Capture the cell that displays the provided text and extract its [X, Y] central coordinate. 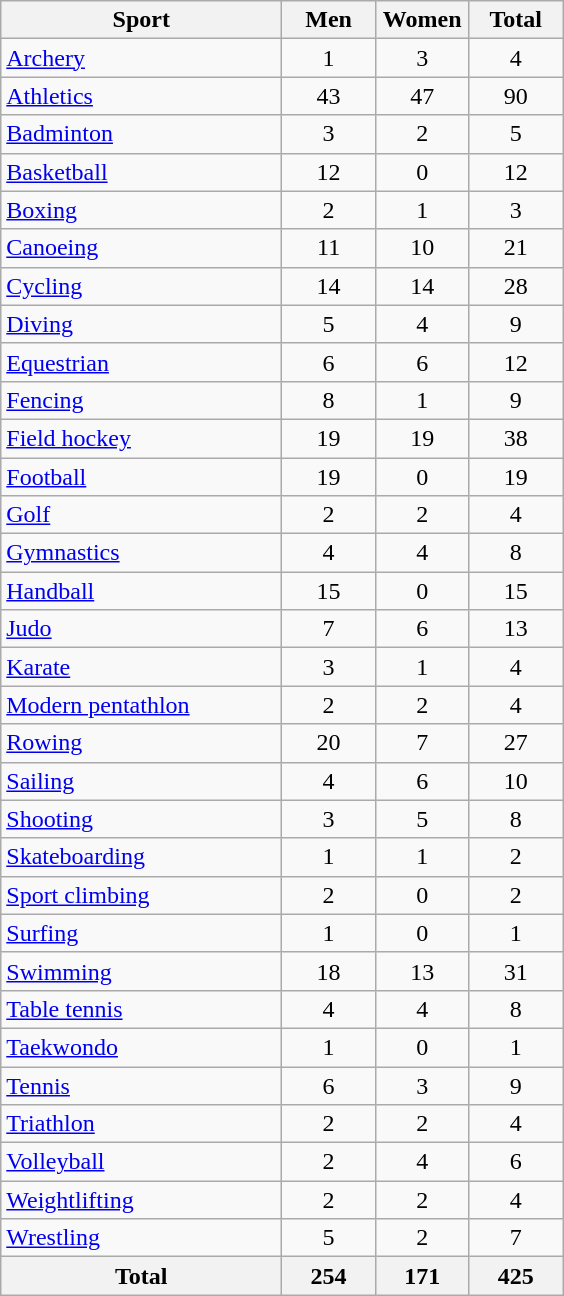
Basketball [142, 172]
28 [516, 286]
Sport [142, 20]
Cycling [142, 286]
Boxing [142, 210]
425 [516, 1276]
Equestrian [142, 362]
Shooting [142, 819]
171 [422, 1276]
47 [422, 96]
Field hockey [142, 438]
21 [516, 248]
38 [516, 438]
11 [329, 248]
Taekwondo [142, 1047]
Football [142, 477]
Fencing [142, 400]
27 [516, 743]
Sailing [142, 781]
Handball [142, 591]
20 [329, 743]
Swimming [142, 971]
Skateboarding [142, 857]
Athletics [142, 96]
Modern pentathlon [142, 705]
Wrestling [142, 1238]
Women [422, 20]
Diving [142, 324]
90 [516, 96]
Weightlifting [142, 1200]
Table tennis [142, 1009]
Badminton [142, 134]
43 [329, 96]
Judo [142, 629]
Tennis [142, 1085]
Golf [142, 515]
Volleyball [142, 1162]
Surfing [142, 933]
Canoeing [142, 248]
Gymnastics [142, 553]
Men [329, 20]
18 [329, 971]
Sport climbing [142, 895]
Rowing [142, 743]
Archery [142, 58]
Triathlon [142, 1124]
254 [329, 1276]
31 [516, 971]
Karate [142, 667]
